Identify which cell holds the provided text, then report its [x, y] central coordinate. 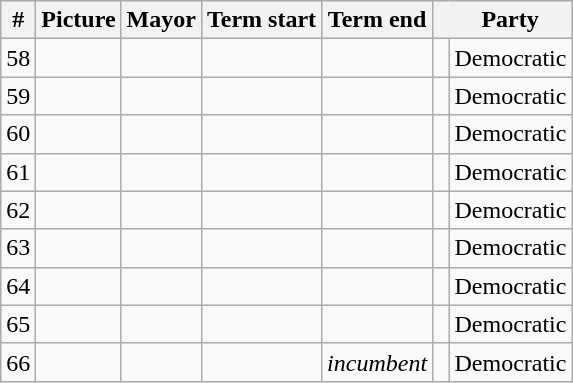
61 [18, 172]
66 [18, 362]
Party [510, 20]
Picture [78, 20]
Term end [378, 20]
# [18, 20]
62 [18, 210]
Term start [261, 20]
64 [18, 286]
60 [18, 134]
59 [18, 96]
58 [18, 58]
incumbent [378, 362]
Mayor [161, 20]
63 [18, 248]
65 [18, 324]
